Return the [X, Y] coordinate for the center point of the cell that contains the specified text.  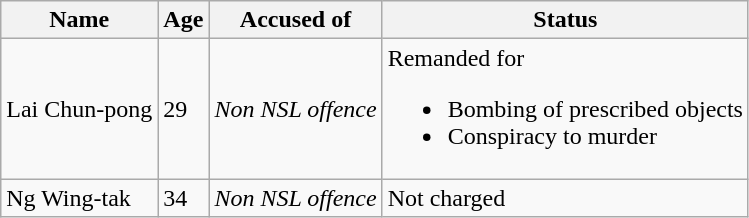
34 [184, 198]
Remanded forBombing of prescribed objectsConspiracy to murder [565, 109]
29 [184, 109]
Status [565, 20]
Ng Wing-tak [80, 198]
Not charged [565, 198]
Accused of [296, 20]
Lai Chun-pong [80, 109]
Age [184, 20]
Name [80, 20]
